Return [X, Y] of the center of cell containing provided text 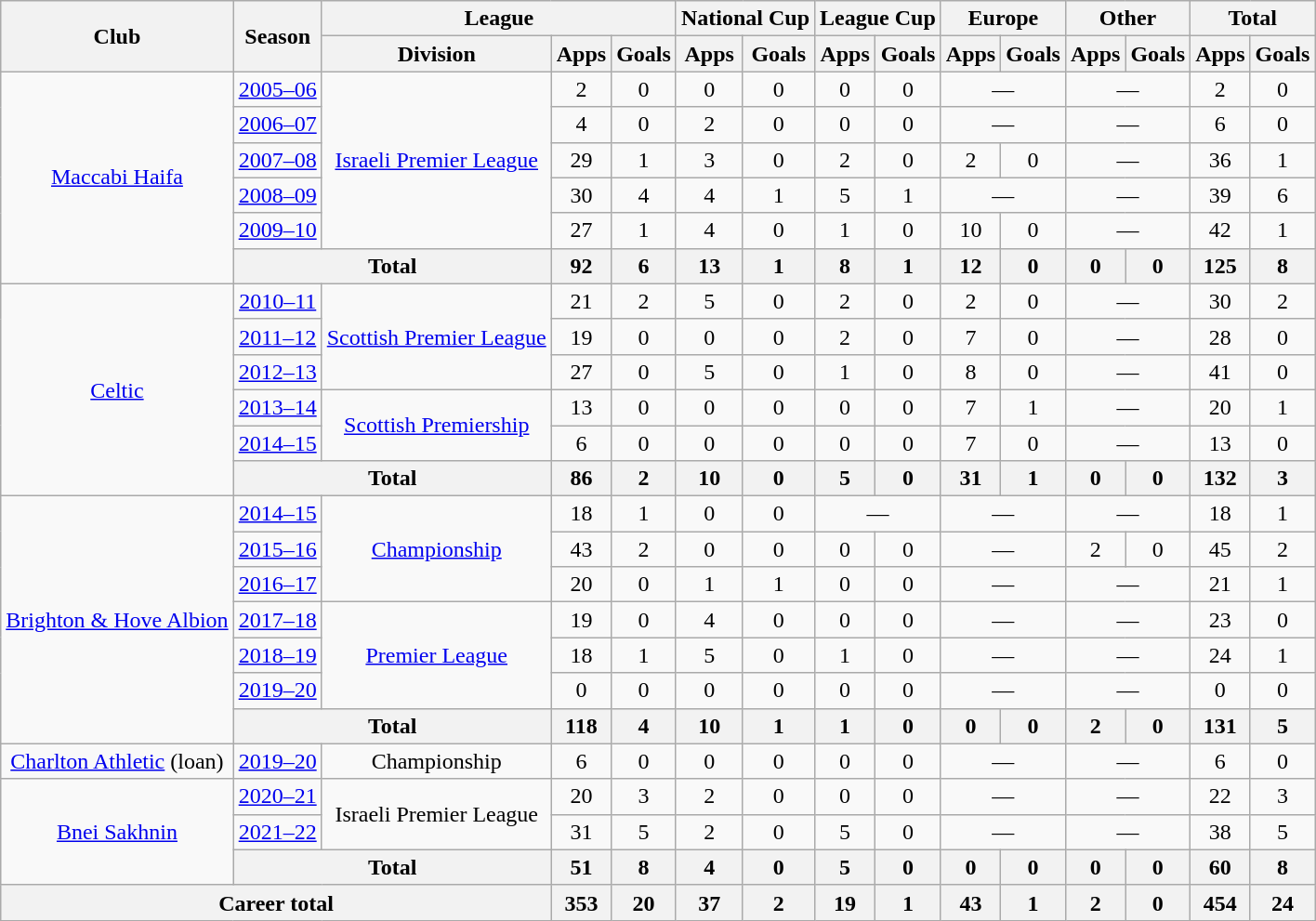
2015–16 [277, 549]
Premier League [437, 655]
28 [1220, 336]
League Cup [878, 19]
454 [1220, 902]
National Cup [745, 19]
Brighton & Hove Albion [117, 620]
2005–06 [277, 89]
Charlton Athletic (loan) [117, 761]
Club [117, 36]
Division [437, 54]
2018–19 [277, 655]
2009–10 [277, 230]
29 [581, 160]
41 [1220, 372]
2011–12 [277, 336]
2010–11 [277, 301]
51 [581, 867]
23 [1220, 620]
Scottish Premiership [437, 425]
Other [1127, 19]
Celtic [117, 389]
86 [581, 479]
Season [277, 36]
12 [970, 266]
2017–18 [277, 620]
125 [1220, 266]
132 [1220, 479]
42 [1220, 230]
Europe [1003, 19]
2008–09 [277, 195]
131 [1220, 726]
Bnei Sakhnin [117, 832]
353 [581, 902]
36 [1220, 160]
45 [1220, 549]
37 [709, 902]
92 [581, 266]
2013–14 [277, 407]
60 [1220, 867]
Scottish Premier League [437, 336]
2012–13 [277, 372]
2020–21 [277, 796]
2007–08 [277, 160]
2021–22 [277, 832]
Career total [276, 902]
2016–17 [277, 585]
38 [1220, 832]
39 [1220, 195]
22 [1220, 796]
118 [581, 726]
2006–07 [277, 125]
Maccabi Haifa [117, 178]
League [498, 19]
